Provide the [X, Y] coordinate of the cell's center where the given text is located.  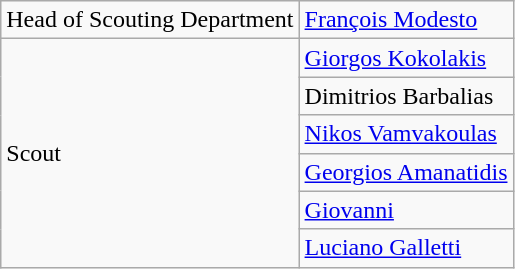
Giorgos Kokolakis [406, 58]
Luciano Galletti [406, 248]
Georgios Amanatidis [406, 172]
Head of Scouting Department [150, 20]
Scout [150, 153]
Dimitrios Barbalias [406, 96]
Giovanni [406, 210]
Nikos Vamvakoulas [406, 134]
François Modesto [406, 20]
